Scan for the cell matching the given text and deliver its (X, Y) coordinate at center. 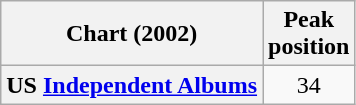
34 (309, 85)
Chart (2002) (132, 34)
Peakposition (309, 34)
US Independent Albums (132, 85)
